Provide the [x, y] coordinate of the cell's center where the given text is located.  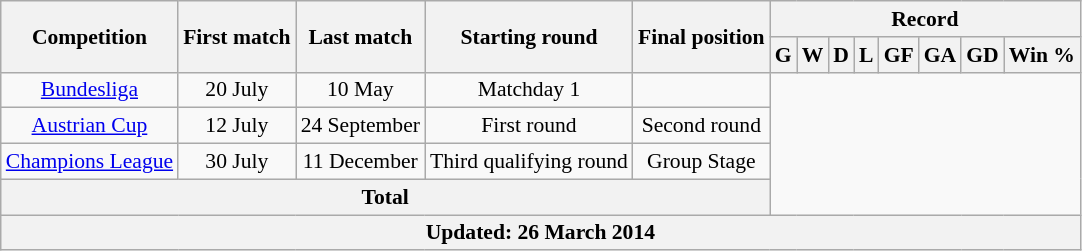
GA [940, 55]
Win % [1042, 55]
D [841, 55]
Starting round [529, 36]
20 July [236, 90]
G [784, 55]
Last match [360, 36]
Final position [702, 36]
12 July [236, 126]
W [813, 55]
Updated: 26 March 2014 [540, 233]
Group Stage [702, 162]
First match [236, 36]
Champions League [90, 162]
10 May [360, 90]
Second round [702, 126]
Third qualifying round [529, 162]
Record [925, 19]
GF [899, 55]
First round [529, 126]
11 December [360, 162]
30 July [236, 162]
Total [386, 197]
24 September [360, 126]
Austrian Cup [90, 126]
GD [982, 55]
L [866, 55]
Matchday 1 [529, 90]
Competition [90, 36]
Bundesliga [90, 90]
